For the text-containing cell, return its midpoint in (X, Y) coordinate format. 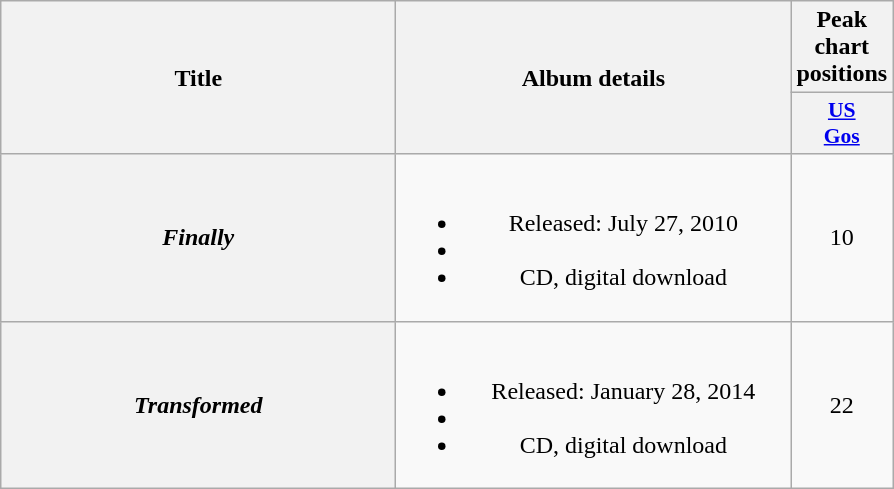
USGos (842, 124)
Peak chart positions (842, 47)
Transformed (198, 404)
Album details (594, 78)
Released: January 28, 2014CD, digital download (594, 404)
Finally (198, 238)
22 (842, 404)
Released: July 27, 2010CD, digital download (594, 238)
10 (842, 238)
Title (198, 78)
